Extract the (x, y) coordinate from the center of the cell holding the provided text.  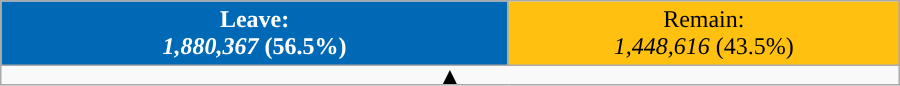
Remain: 1,448,616 (43.5%) (704, 34)
Leave:1,880,367 (56.5%) (255, 34)
